Locate the cell with the specified text and output its [x, y] center coordinate. 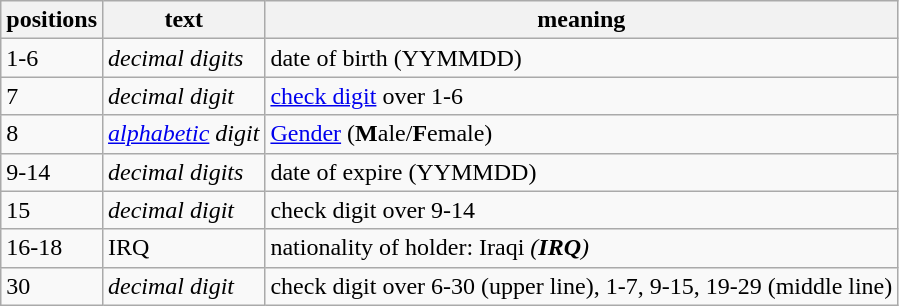
IRQ [184, 248]
alphabetic digit [184, 134]
date of expire (YYMMDD) [582, 172]
nationality of holder: Iraqi (IRQ) [582, 248]
7 [52, 96]
9-14 [52, 172]
check digit over 1-6 [582, 96]
check digit over 6-30 (upper line), 1-7, 9-15, 19-29 (middle line) [582, 286]
check digit over 9-14 [582, 210]
positions [52, 20]
30 [52, 286]
1-6 [52, 58]
meaning [582, 20]
16-18 [52, 248]
8 [52, 134]
15 [52, 210]
text [184, 20]
Gender (Male/Female) [582, 134]
date of birth (YYMMDD) [582, 58]
